Output the [X, Y] coordinate of the center of the cell containing the given text.  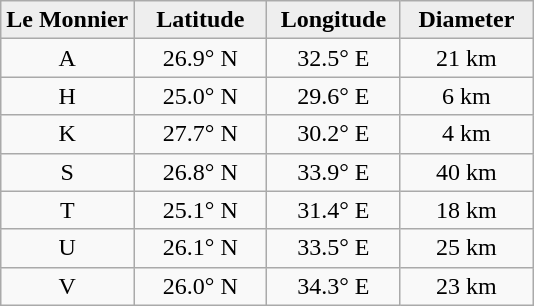
25.0° N [200, 96]
33.9° E [334, 172]
26.9° N [200, 58]
33.5° E [334, 248]
Longitude [334, 20]
40 km [466, 172]
30.2° E [334, 134]
32.5° E [334, 58]
U [68, 248]
25 km [466, 248]
27.7° N [200, 134]
K [68, 134]
34.3° E [334, 286]
25.1° N [200, 210]
26.0° N [200, 286]
S [68, 172]
Latitude [200, 20]
H [68, 96]
6 km [466, 96]
4 km [466, 134]
18 km [466, 210]
Diameter [466, 20]
29.6° E [334, 96]
V [68, 286]
31.4° E [334, 210]
26.1° N [200, 248]
Le Monnier [68, 20]
T [68, 210]
A [68, 58]
26.8° N [200, 172]
23 km [466, 286]
21 km [466, 58]
